Output the [X, Y] coordinate of the center of the cell containing the given text.  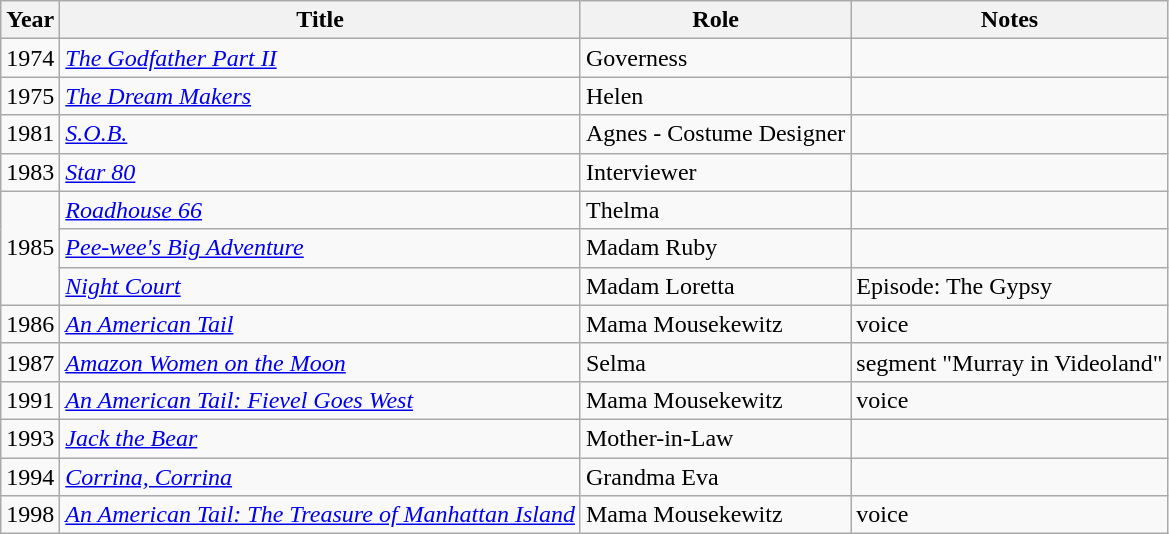
Interviewer [715, 172]
1974 [30, 58]
Corrina, Corrina [320, 477]
1981 [30, 134]
S.O.B. [320, 134]
Helen [715, 96]
Night Court [320, 286]
An American Tail: The Treasure of Manhattan Island [320, 515]
Role [715, 20]
1987 [30, 362]
1983 [30, 172]
Notes [1010, 20]
Selma [715, 362]
Jack the Bear [320, 438]
Mother-in-Law [715, 438]
An American Tail: Fievel Goes West [320, 400]
Madam Ruby [715, 248]
The Dream Makers [320, 96]
Roadhouse 66 [320, 210]
Title [320, 20]
An American Tail [320, 324]
1985 [30, 248]
Pee-wee's Big Adventure [320, 248]
Star 80 [320, 172]
Amazon Women on the Moon [320, 362]
Madam Loretta [715, 286]
segment "Murray in Videoland" [1010, 362]
1986 [30, 324]
1975 [30, 96]
Year [30, 20]
Grandma Eva [715, 477]
1991 [30, 400]
Thelma [715, 210]
Episode: The Gypsy [1010, 286]
The Godfather Part II [320, 58]
1993 [30, 438]
Governess [715, 58]
1994 [30, 477]
Agnes - Costume Designer [715, 134]
1998 [30, 515]
